Output the [x, y] coordinate of the center of the cell containing the given text.  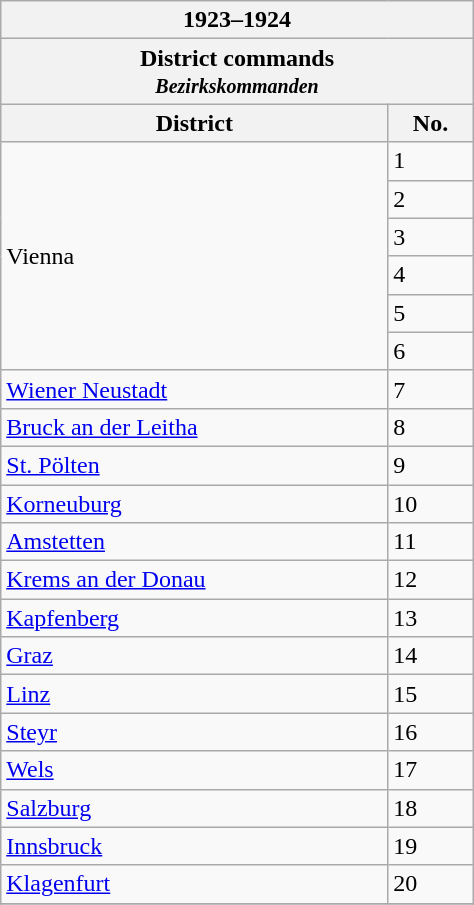
14 [430, 656]
1923–1924 [237, 20]
Graz [194, 656]
19 [430, 846]
Kapfenberg [194, 618]
Korneuburg [194, 503]
10 [430, 503]
Klagenfurt [194, 884]
District [194, 123]
4 [430, 275]
Krems an der Donau [194, 580]
20 [430, 884]
District commandsBezirkskommanden [237, 72]
3 [430, 237]
16 [430, 732]
12 [430, 580]
18 [430, 808]
No. [430, 123]
11 [430, 542]
Wels [194, 770]
Linz [194, 694]
7 [430, 389]
Wiener Neustadt [194, 389]
1 [430, 161]
2 [430, 199]
13 [430, 618]
9 [430, 465]
St. Pölten [194, 465]
Vienna [194, 256]
Bruck an der Leitha [194, 427]
Amstetten [194, 542]
Steyr [194, 732]
Salzburg [194, 808]
Innsbruck [194, 846]
15 [430, 694]
5 [430, 313]
8 [430, 427]
6 [430, 351]
17 [430, 770]
